Find where the given text appears and provide that cell's center as [x, y] coordinate. 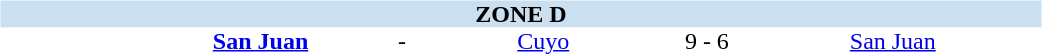
9 - 6 [707, 42]
Cuyo [544, 42]
ZONE D [520, 14]
- [402, 42]
